Identify which cell holds the provided text, then report its [x, y] central coordinate. 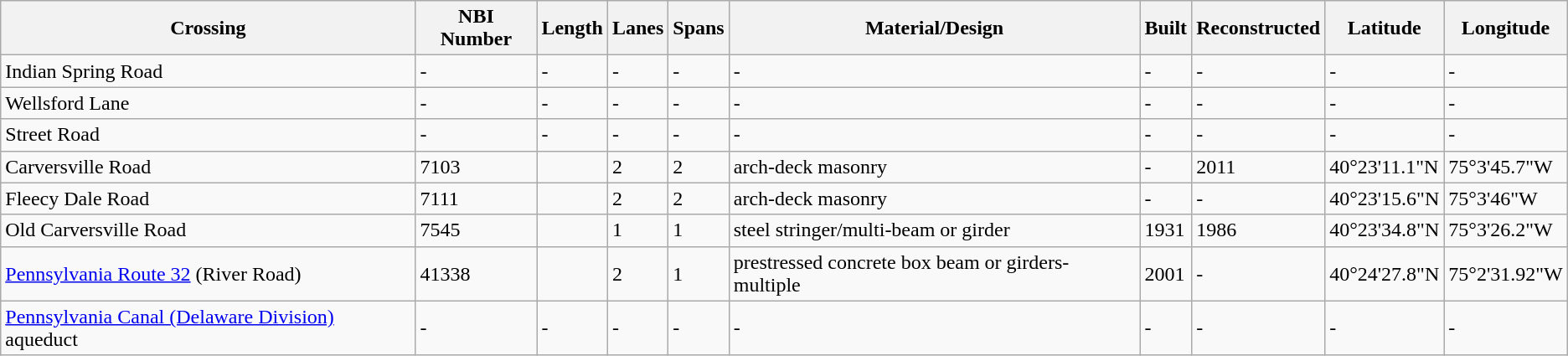
75°2'31.92"W [1506, 273]
Street Road [208, 135]
Longitude [1506, 28]
2011 [1258, 167]
40°23'15.6"N [1385, 199]
NBI Number [476, 28]
Indian Spring Road [208, 71]
41338 [476, 273]
1931 [1166, 230]
Material/Design [935, 28]
40°24'27.8"N [1385, 273]
7545 [476, 230]
Latitude [1385, 28]
steel stringer/multi-beam or girder [935, 230]
Lanes [637, 28]
7103 [476, 167]
Wellsford Lane [208, 103]
75°3'26.2"W [1506, 230]
40°23'34.8"N [1385, 230]
Built [1166, 28]
75°3'46"W [1506, 199]
prestressed concrete box beam or girders-multiple [935, 273]
1986 [1258, 230]
Crossing [208, 28]
7111 [476, 199]
Length [572, 28]
Reconstructed [1258, 28]
40°23'11.1"N [1385, 167]
Spans [699, 28]
Pennsylvania Canal (Delaware Division) aqueduct [208, 328]
Fleecy Dale Road [208, 199]
Old Carversville Road [208, 230]
75°3'45.7"W [1506, 167]
Carversville Road [208, 167]
2001 [1166, 273]
Pennsylvania Route 32 (River Road) [208, 273]
